Provide the (x, y) coordinate of the cell's center where the given text is located.  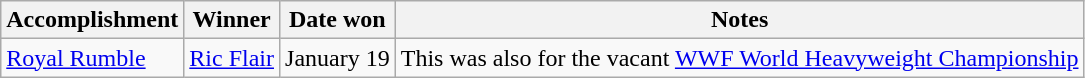
Accomplishment (92, 20)
Royal Rumble (92, 58)
This was also for the vacant WWF World Heavyweight Championship (740, 58)
Date won (338, 20)
Ric Flair (232, 58)
January 19 (338, 58)
Notes (740, 20)
Winner (232, 20)
